Pinpoint the cell where the given text exists, returning its (X, Y) midpoint coordinate. 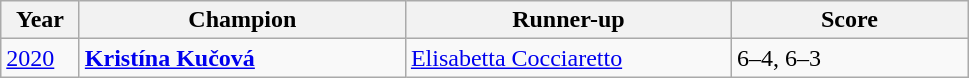
2020 (40, 58)
6–4, 6–3 (849, 58)
Champion (242, 20)
Elisabetta Cocciaretto (568, 58)
Kristína Kučová (242, 58)
Score (849, 20)
Runner-up (568, 20)
Year (40, 20)
